Return [x, y] of the center of cell containing provided text 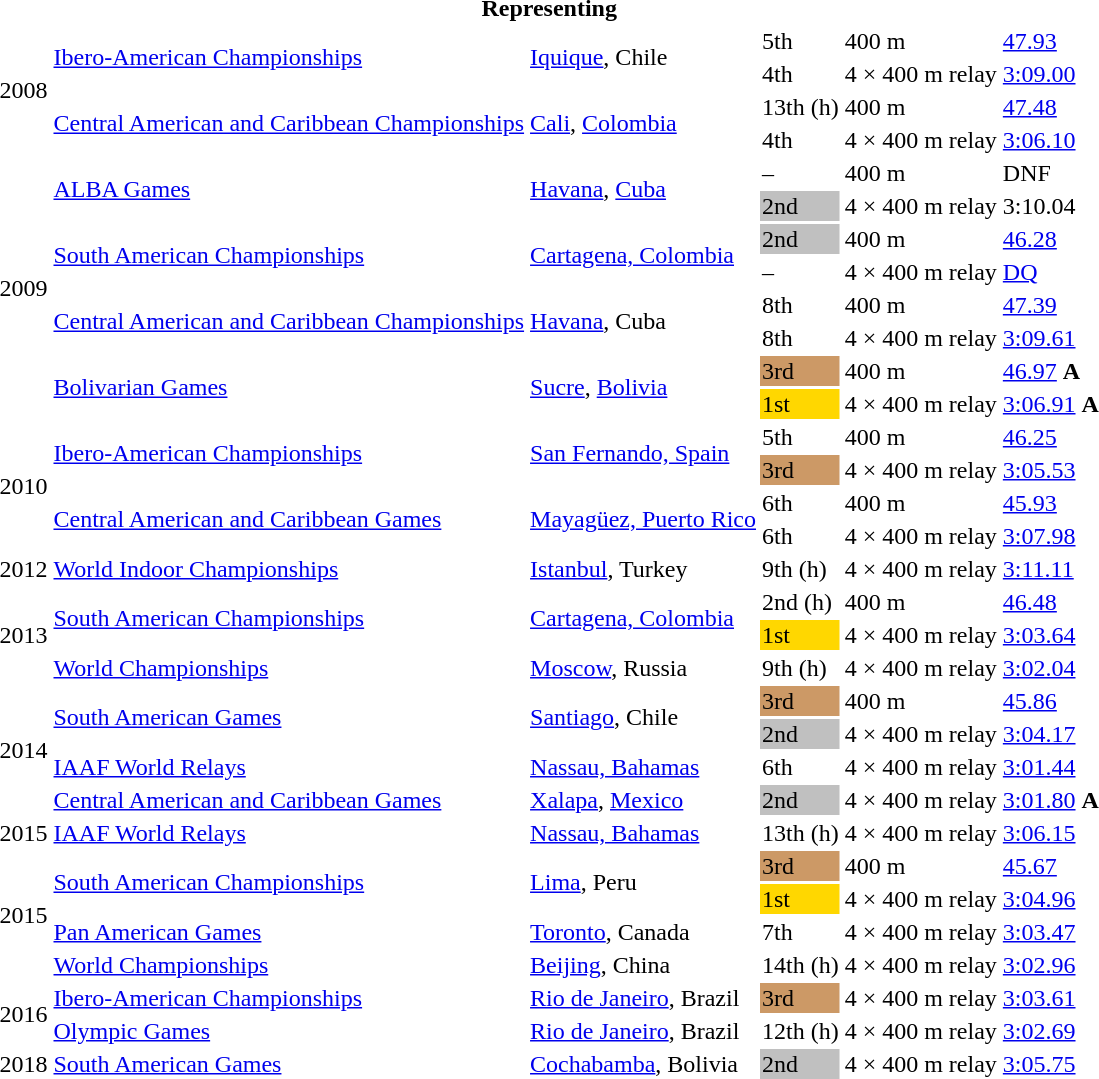
Lima, Peru [644, 882]
Olympic Games [289, 1031]
Sucre, Bolivia [644, 388]
Pan American Games [289, 932]
World Indoor Championships [289, 569]
Mayagüez, Puerto Rico [644, 520]
14th (h) [800, 965]
2nd (h) [800, 602]
Santiago, Chile [644, 718]
Toronto, Canada [644, 932]
San Fernando, Spain [644, 454]
7th [800, 932]
Cali, Colombia [644, 124]
ALBA Games [289, 190]
Cochabamba, Bolivia [644, 1064]
Xalapa, Mexico [644, 800]
Iquique, Chile [644, 58]
Beijing, China [644, 965]
Moscow, Russia [644, 668]
Istanbul, Turkey [644, 569]
Bolivarian Games [289, 388]
12th (h) [800, 1031]
